Determine the (x, y) coordinate at the center of the cell enclosing the given text.  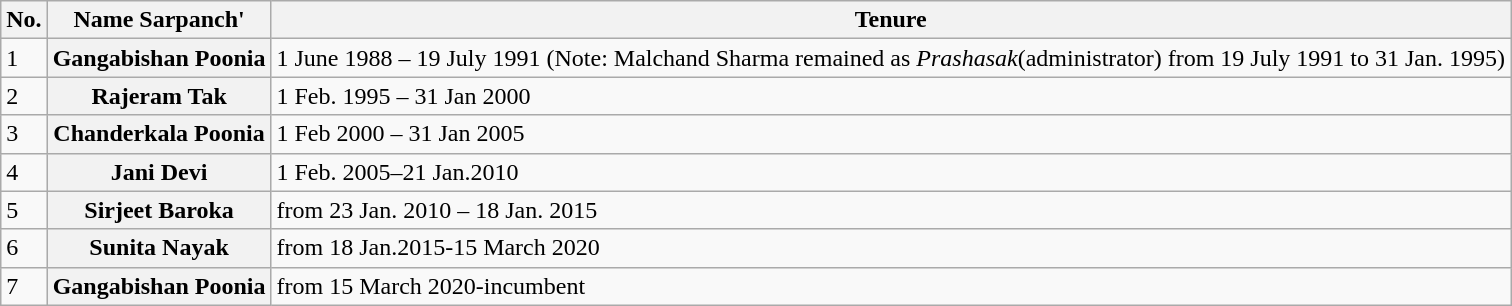
5 (24, 210)
1 Feb. 1995 – 31 Jan 2000 (891, 96)
No. (24, 20)
1 Feb. 2005–21 Jan.2010 (891, 172)
Sunita Nayak (159, 248)
Chanderkala Poonia (159, 134)
from 18 Jan.2015-15 March 2020 (891, 248)
4 (24, 172)
Tenure (891, 20)
Sirjeet Baroka (159, 210)
3 (24, 134)
Name Sarpanch' (159, 20)
1 (24, 58)
6 (24, 248)
1 June 1988 – 19 July 1991 (Note: Malchand Sharma remained as Prashasak(administrator) from 19 July 1991 to 31 Jan. 1995) (891, 58)
1 Feb 2000 – 31 Jan 2005 (891, 134)
2 (24, 96)
from 15 March 2020-incumbent (891, 286)
Jani Devi (159, 172)
7 (24, 286)
Rajeram Tak (159, 96)
from 23 Jan. 2010 – 18 Jan. 2015 (891, 210)
